Pinpoint the cell where the given text exists, returning its [x, y] midpoint coordinate. 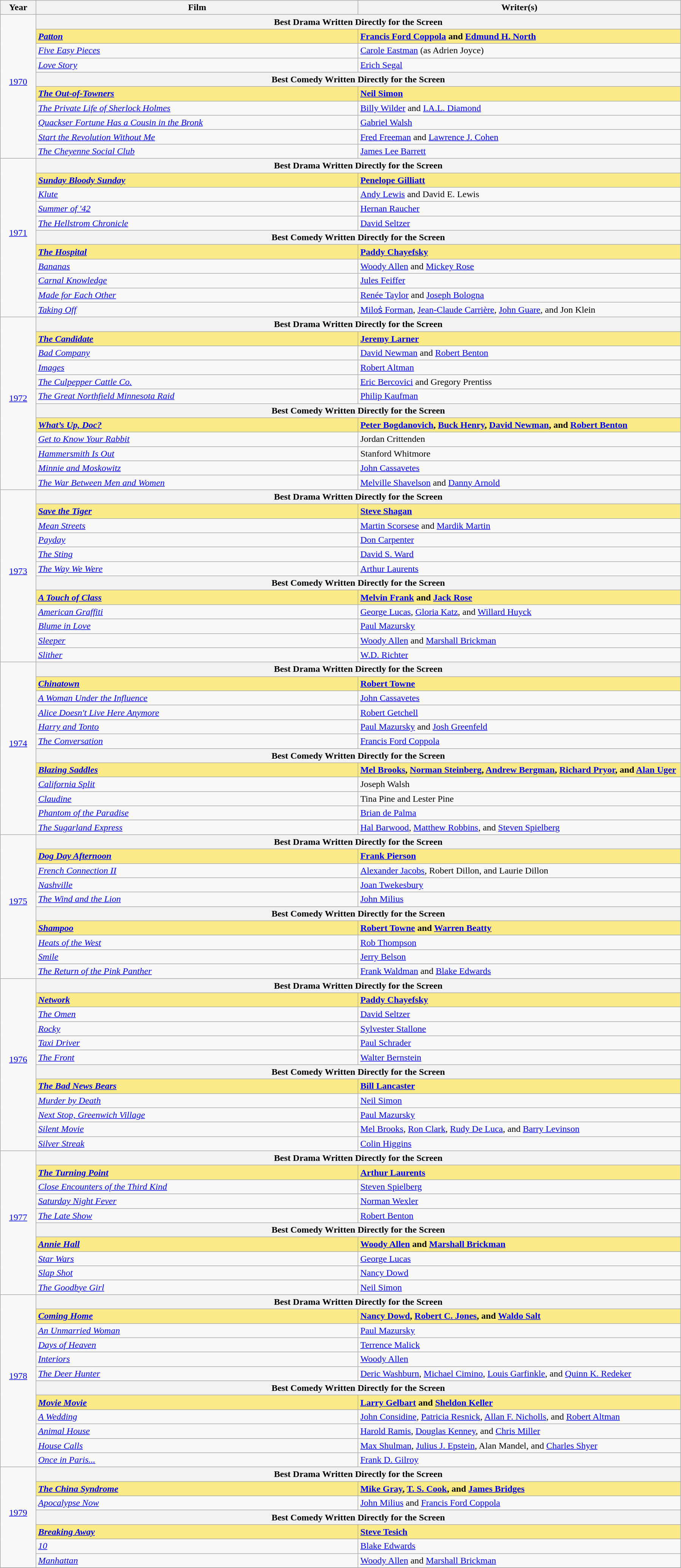
Sylvester Stallone [519, 1029]
What’s Up, Doc? [197, 425]
Smile [197, 957]
Coming Home [197, 1316]
Images [197, 367]
Stanford Whitmore [519, 454]
Peter Bogdanovich, Buck Henry, David Newman, and Robert Benton [519, 425]
Once in Paris... [197, 1460]
The Cheyenne Social Club [197, 151]
Manhattan [197, 1560]
Heats of the West [197, 942]
Silent Movie [197, 1129]
Nancy Dowd, Robert C. Jones, and Waldo Salt [519, 1316]
Carnal Knowledge [197, 281]
Save the Tiger [197, 511]
1976 [18, 1064]
Robert Getchell [519, 712]
The Return of the Pink Panther [197, 971]
The Wind and the Lion [197, 899]
Colin Higgins [519, 1144]
French Connection II [197, 870]
The Bad News Bears [197, 1086]
Shampoo [197, 928]
1971 [18, 238]
W.D. Richter [519, 655]
The Turning Point [197, 1172]
Paul Schrader [519, 1043]
Robert Towne and Warren Beatty [519, 928]
An Unmarried Woman [197, 1330]
Mean Streets [197, 525]
1972 [18, 403]
Paul Mazursky and Josh Greenfeld [519, 727]
Taxi Driver [197, 1043]
Jordan Crittenden [519, 439]
Love Story [197, 65]
Max Shulman, Julius J. Epstein, Alan Mandel, and Charles Shyer [519, 1445]
The Hellstrom Chronicle [197, 223]
Nashville [197, 885]
The Sting [197, 554]
Interiors [197, 1359]
Phantom of the Paradise [197, 813]
Year [18, 8]
David Newman and Robert Benton [519, 353]
David S. Ward [519, 554]
Alexander Jacobs, Robert Dillon, and Laurie Dillon [519, 870]
Patton [197, 36]
Carole Eastman (as Adrien Joyce) [519, 51]
Writer(s) [519, 8]
Sunday Bloody Sunday [197, 180]
Network [197, 1000]
Woody Allen [519, 1359]
Robert Altman [519, 367]
Blume in Love [197, 626]
Rocky [197, 1029]
Jerry Belson [519, 957]
Dog Day Afternoon [197, 856]
Klute [197, 194]
Nancy Dowd [519, 1273]
Movie Movie [197, 1402]
The Candidate [197, 339]
Claudine [197, 799]
Deric Washburn, Michael Cimino, Louis Garfinkle, and Quinn K. Redeker [519, 1374]
Billy Wilder and I.A.L. Diamond [519, 108]
Robert Benton [519, 1216]
John Considine, Patricia Resnick, Allan F. Nicholls, and Robert Altman [519, 1417]
Steve Tesich [519, 1532]
Blake Edwards [519, 1546]
Fred Freeman and Lawrence J. Cohen [519, 137]
Melville Shavelson and Danny Arnold [519, 482]
Slither [197, 655]
House Calls [197, 1445]
The Omen [197, 1014]
Apocalypse Now [197, 1503]
American Graffiti [197, 612]
Martin Scorsese and Mardik Martin [519, 525]
Hernan Raucher [519, 209]
Harold Ramis, Douglas Kenney, and Chris Miller [519, 1431]
The Out-of-Towners [197, 94]
Francis Ford Coppola [519, 741]
Start the Revolution Without Me [197, 137]
The Deer Hunter [197, 1374]
Star Wars [197, 1259]
Jules Feiffer [519, 281]
Rob Thompson [519, 942]
Joseph Walsh [519, 784]
Renée Taylor and Joseph Bologna [519, 295]
Mel Brooks, Norman Steinberg, Andrew Bergman, Richard Pryor, and Alan Uger [519, 770]
Bad Company [197, 353]
Breaking Away [197, 1532]
Next Stop, Greenwich Village [197, 1115]
Hammersmith Is Out [197, 454]
George Lucas, Gloria Katz, and Willard Huyck [519, 612]
Gabriel Walsh [519, 122]
Erich Segal [519, 65]
Annie Hall [197, 1244]
James Lee Barrett [519, 151]
Taking Off [197, 310]
Days of Heaven [197, 1345]
Andy Lewis and David E. Lewis [519, 194]
Five Easy Pieces [197, 51]
Minnie and Moskowitz [197, 468]
A Wedding [197, 1417]
1975 [18, 906]
Joan Twekesbury [519, 885]
Alice Doesn't Live Here Anymore [197, 712]
The Sugarland Express [197, 827]
A Woman Under the Influence [197, 698]
Bananas [197, 266]
The Great Northfield Minnesota Raid [197, 396]
Sleeper [197, 640]
Robert Towne [519, 684]
Steve Shagan [519, 511]
1977 [18, 1223]
The Private Life of Sherlock Holmes [197, 108]
George Lucas [519, 1259]
1978 [18, 1381]
The Late Show [197, 1216]
Jeremy Larner [519, 339]
1974 [18, 749]
Murder by Death [197, 1100]
Summer of '42 [197, 209]
Woody Allen and Mickey Rose [519, 266]
Hal Barwood, Matthew Robbins, and Steven Spielberg [519, 827]
The Front [197, 1057]
The Hospital [197, 252]
10 [197, 1546]
Eric Bercovici and Gregory Prentiss [519, 382]
1970 [18, 87]
The China Syndrome [197, 1489]
Bill Lancaster [519, 1086]
Payday [197, 540]
Miloṡ Forman, Jean-Claude Carrière, John Guare, and Jon Klein [519, 310]
1979 [18, 1517]
A Touch of Class [197, 597]
The Way We Were [197, 569]
Harry and Tonto [197, 727]
Get to Know Your Rabbit [197, 439]
Francis Ford Coppola and Edmund H. North [519, 36]
Mel Brooks, Ron Clark, Rudy De Luca, and Barry Levinson [519, 1129]
Norman Wexler [519, 1201]
Tina Pine and Lester Pine [519, 799]
John Milius [519, 899]
Melvin Frank and Jack Rose [519, 597]
Philip Kaufman [519, 396]
Film [197, 8]
Brian de Palma [519, 813]
Don Carpenter [519, 540]
Blazing Saddles [197, 770]
Terrence Malick [519, 1345]
The War Between Men and Women [197, 482]
Close Encounters of the Third Kind [197, 1187]
Saturday Night Fever [197, 1201]
Made for Each Other [197, 295]
The Culpepper Cattle Co. [197, 382]
Frank D. Gilroy [519, 1460]
Walter Bernstein [519, 1057]
Frank Waldman and Blake Edwards [519, 971]
Silver Streak [197, 1144]
California Split [197, 784]
Penelope Gilliatt [519, 180]
Animal House [197, 1431]
Larry Gelbart and Sheldon Keller [519, 1402]
The Conversation [197, 741]
The Goodbye Girl [197, 1287]
Chinatown [197, 684]
Steven Spielberg [519, 1187]
1973 [18, 576]
Quackser Fortune Has a Cousin in the Bronk [197, 122]
John Milius and Francis Ford Coppola [519, 1503]
Mike Gray, T. S. Cook, and James Bridges [519, 1489]
Slap Shot [197, 1273]
Frank Pierson [519, 856]
